Return the [X, Y] coordinate for the center point of the cell that contains the specified text.  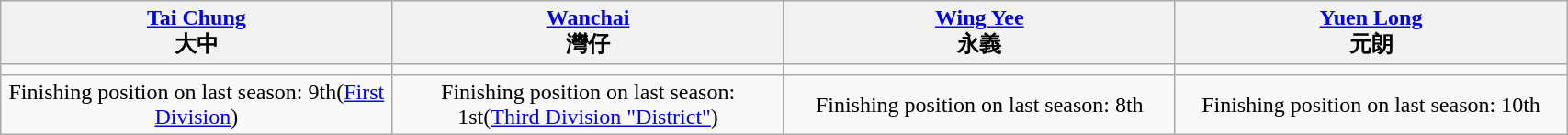
Finishing position on last season: 9th(First Division) [197, 105]
Wing Yee永義 [979, 33]
Yuen Long元朗 [1371, 33]
Wanchai灣仔 [588, 33]
Finishing position on last season: 10th [1371, 105]
Tai Chung大中 [197, 33]
Finishing position on last season: 8th [979, 105]
Finishing position on last season: 1st(Third Division "District") [588, 105]
